Determine the (X, Y) coordinate at the center of the cell enclosing the given text.  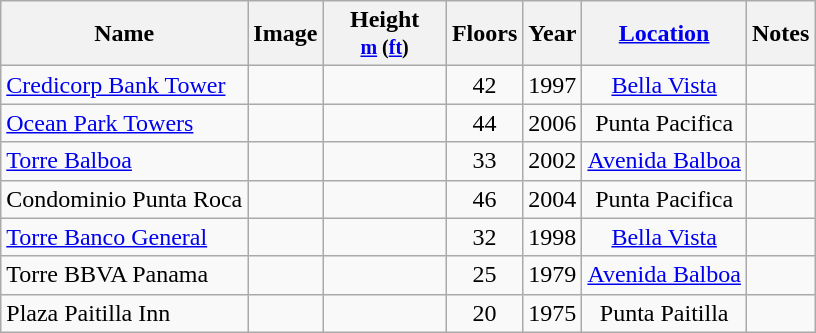
1998 (552, 237)
Torre BBVA Panama (124, 275)
2006 (552, 123)
Floors (484, 34)
1997 (552, 85)
Plaza Paitilla Inn (124, 313)
2004 (552, 199)
44 (484, 123)
Year (552, 34)
Punta Paitilla (664, 313)
Credicorp Bank Tower (124, 85)
Condominio Punta Roca (124, 199)
33 (484, 161)
20 (484, 313)
Heightm (ft) (385, 34)
Name (124, 34)
Torre Banco General (124, 237)
Location (664, 34)
42 (484, 85)
Image (286, 34)
25 (484, 275)
Torre Balboa (124, 161)
2002 (552, 161)
46 (484, 199)
Ocean Park Towers (124, 123)
32 (484, 237)
1979 (552, 275)
1975 (552, 313)
Notes (780, 34)
